Detect which cell encompasses the target text, then output its (x, y) center coordinate. 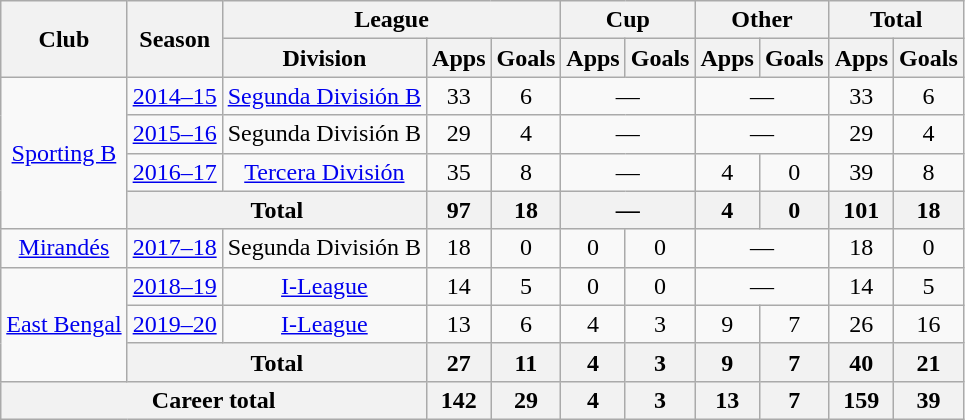
2016–17 (174, 172)
Sporting B (64, 153)
16 (929, 324)
101 (861, 210)
2018–19 (174, 286)
11 (526, 362)
League (392, 20)
Mirandés (64, 248)
2019–20 (174, 324)
35 (459, 172)
Cup (628, 20)
142 (459, 400)
26 (861, 324)
2015–16 (174, 134)
East Bengal (64, 324)
Club (64, 39)
159 (861, 400)
27 (459, 362)
97 (459, 210)
Career total (214, 400)
Tercera División (324, 172)
2014–15 (174, 96)
Season (174, 39)
40 (861, 362)
Other (762, 20)
Division (324, 58)
2017–18 (174, 248)
21 (929, 362)
